Capture the cell that displays the provided text and extract its [x, y] central coordinate. 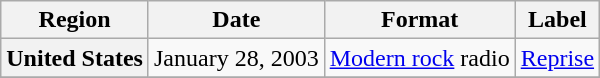
January 28, 2003 [236, 58]
Date [236, 20]
Modern rock radio [420, 58]
Label [557, 20]
United States [75, 58]
Region [75, 20]
Reprise [557, 58]
Format [420, 20]
